Locate the cell with the specified text and output its (X, Y) center coordinate. 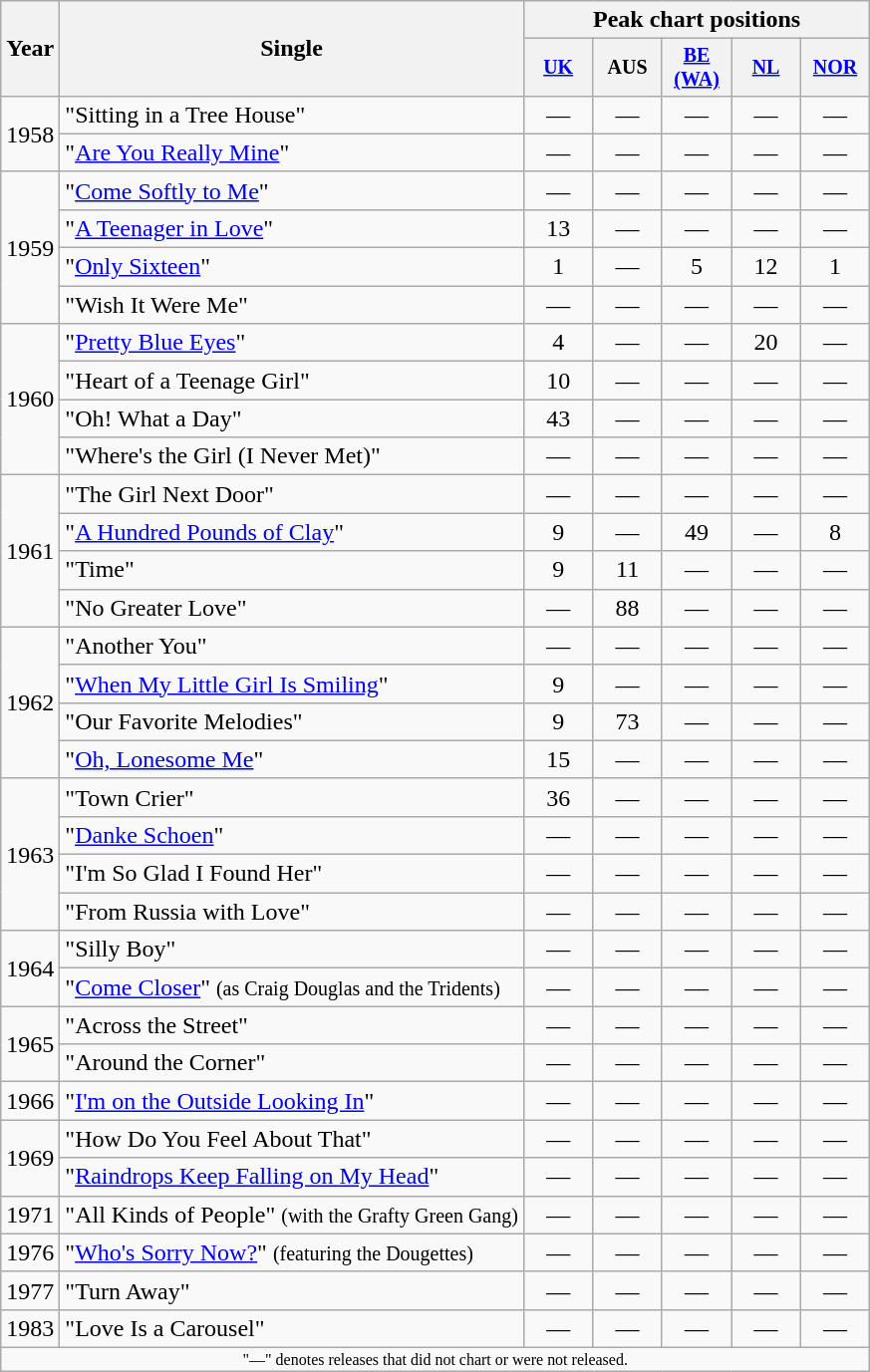
"Love Is a Carousel" (292, 1328)
Peak chart positions (696, 20)
"Who's Sorry Now?" (featuring the Dougettes) (292, 1252)
"I'm So Glad I Found Her" (292, 874)
"I'm on the Outside Looking In" (292, 1101)
88 (628, 608)
10 (558, 381)
5 (696, 267)
"The Girl Next Door" (292, 494)
"When My Little Girl Is Smiling" (292, 684)
1958 (30, 134)
"Turn Away" (292, 1290)
"Raindrops Keep Falling on My Head" (292, 1177)
"Wish It Were Me" (292, 305)
"How Do You Feel About That" (292, 1139)
NOR (835, 68)
"Only Sixteen" (292, 267)
"A Teenager in Love" (292, 228)
"Are You Really Mine" (292, 152)
1963 (30, 854)
"Where's the Girl (I Never Met)" (292, 456)
1983 (30, 1328)
"—" denotes releases that did not chart or were not released. (435, 1359)
Single (292, 49)
1962 (30, 702)
13 (558, 228)
49 (696, 532)
"Pretty Blue Eyes" (292, 343)
UK (558, 68)
"Oh! What a Day" (292, 418)
"Come Closer" (as Craig Douglas and the Tridents) (292, 987)
1960 (30, 400)
"Time" (292, 570)
4 (558, 343)
12 (765, 267)
BE (WA) (696, 68)
"Sitting in a Tree House" (292, 115)
Year (30, 49)
36 (558, 797)
"All Kinds of People" (with the Grafty Green Gang) (292, 1215)
1977 (30, 1290)
"A Hundred Pounds of Clay" (292, 532)
"Oh, Lonesome Me" (292, 759)
AUS (628, 68)
1959 (30, 247)
1966 (30, 1101)
"Danke Schoen" (292, 835)
"Across the Street" (292, 1025)
"Our Favorite Melodies" (292, 721)
1964 (30, 968)
43 (558, 418)
1961 (30, 551)
11 (628, 570)
1965 (30, 1044)
15 (558, 759)
"Town Crier" (292, 797)
1976 (30, 1252)
"Come Softly to Me" (292, 190)
"From Russia with Love" (292, 912)
1969 (30, 1158)
20 (765, 343)
1971 (30, 1215)
"Around the Corner" (292, 1063)
NL (765, 68)
73 (628, 721)
"No Greater Love" (292, 608)
"Silly Boy" (292, 950)
"Heart of a Teenage Girl" (292, 381)
"Another You" (292, 646)
8 (835, 532)
